Search for the cell housing the specified text and yield its [X, Y] center coordinate. 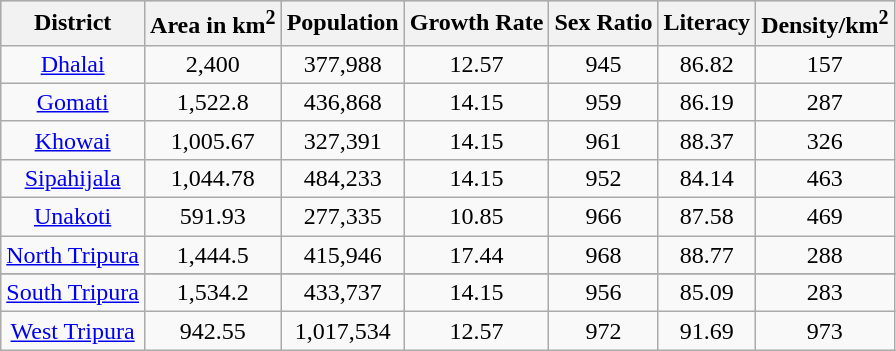
956 [604, 293]
1,005.67 [214, 140]
91.69 [707, 331]
327,391 [342, 140]
1,444.5 [214, 255]
433,737 [342, 293]
966 [604, 217]
1,044.78 [214, 178]
Dhalai [73, 64]
157 [825, 64]
968 [604, 255]
Khowai [73, 140]
2,400 [214, 64]
1,534.2 [214, 293]
10.85 [476, 217]
Sex Ratio [604, 24]
972 [604, 331]
Density/km2 [825, 24]
1,017,534 [342, 331]
Gomati [73, 102]
District [73, 24]
961 [604, 140]
973 [825, 331]
945 [604, 64]
85.09 [707, 293]
287 [825, 102]
326 [825, 140]
Sipahijala [73, 178]
415,946 [342, 255]
88.37 [707, 140]
Area in km2 [214, 24]
86.82 [707, 64]
86.19 [707, 102]
591.93 [214, 217]
Growth Rate [476, 24]
84.14 [707, 178]
1,522.8 [214, 102]
87.58 [707, 217]
288 [825, 255]
17.44 [476, 255]
North Tripura [73, 255]
West Tripura [73, 331]
88.77 [707, 255]
436,868 [342, 102]
Unakoti [73, 217]
South Tripura [73, 293]
283 [825, 293]
377,988 [342, 64]
463 [825, 178]
469 [825, 217]
959 [604, 102]
942.55 [214, 331]
952 [604, 178]
Population [342, 24]
277,335 [342, 217]
484,233 [342, 178]
Literacy [707, 24]
